Provide the [x, y] coordinate of the cell's center where the given text is located.  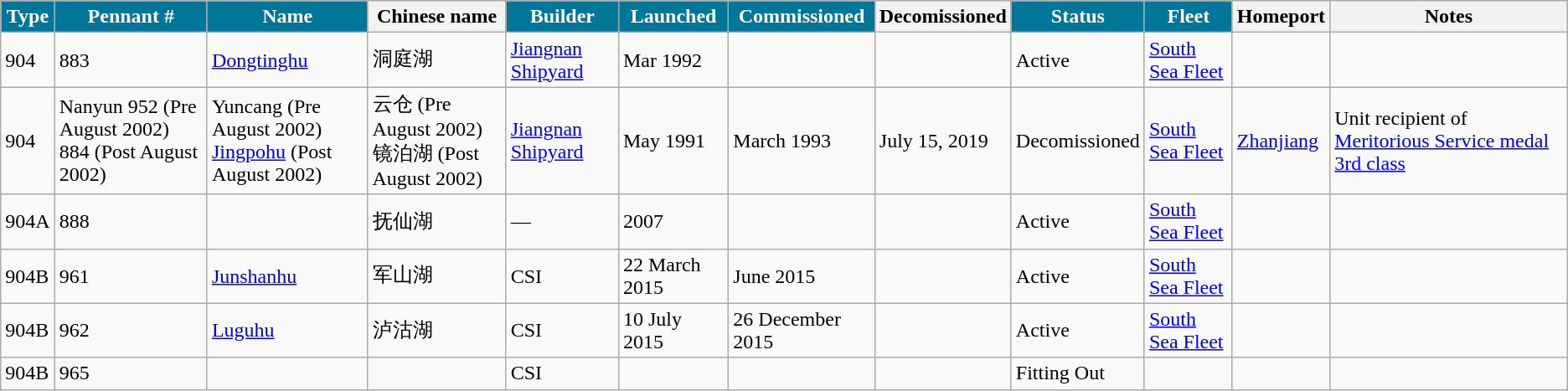
Commissioned [802, 17]
Fleet [1188, 17]
泸沽湖 [437, 330]
抚仙湖 [437, 221]
Nanyun 952 (Pre August 2002)884 (Post August 2002) [131, 141]
Dongtinghu [287, 60]
2007 [673, 221]
Luguhu [287, 330]
Yuncang (Pre August 2002)Jingpohu (Post August 2002) [287, 141]
883 [131, 60]
961 [131, 276]
962 [131, 330]
Name [287, 17]
965 [131, 373]
云仓 (Pre August 2002)镜泊湖 (Post August 2002) [437, 141]
904A [28, 221]
Notes [1449, 17]
Status [1077, 17]
Mar 1992 [673, 60]
March 1993 [802, 141]
Zhanjiang [1281, 141]
Homeport [1281, 17]
Chinese name [437, 17]
26 December 2015 [802, 330]
Fitting Out [1077, 373]
Pennant # [131, 17]
22 March 2015 [673, 276]
Builder [562, 17]
军山湖 [437, 276]
May 1991 [673, 141]
Type [28, 17]
888 [131, 221]
― [562, 221]
Junshanhu [287, 276]
Unit recipient of Meritorious Service medal 3rd class [1449, 141]
10 July 2015 [673, 330]
洞庭湖 [437, 60]
Launched [673, 17]
July 15, 2019 [943, 141]
June 2015 [802, 276]
